Search for the cell housing the specified text and yield its (x, y) center coordinate. 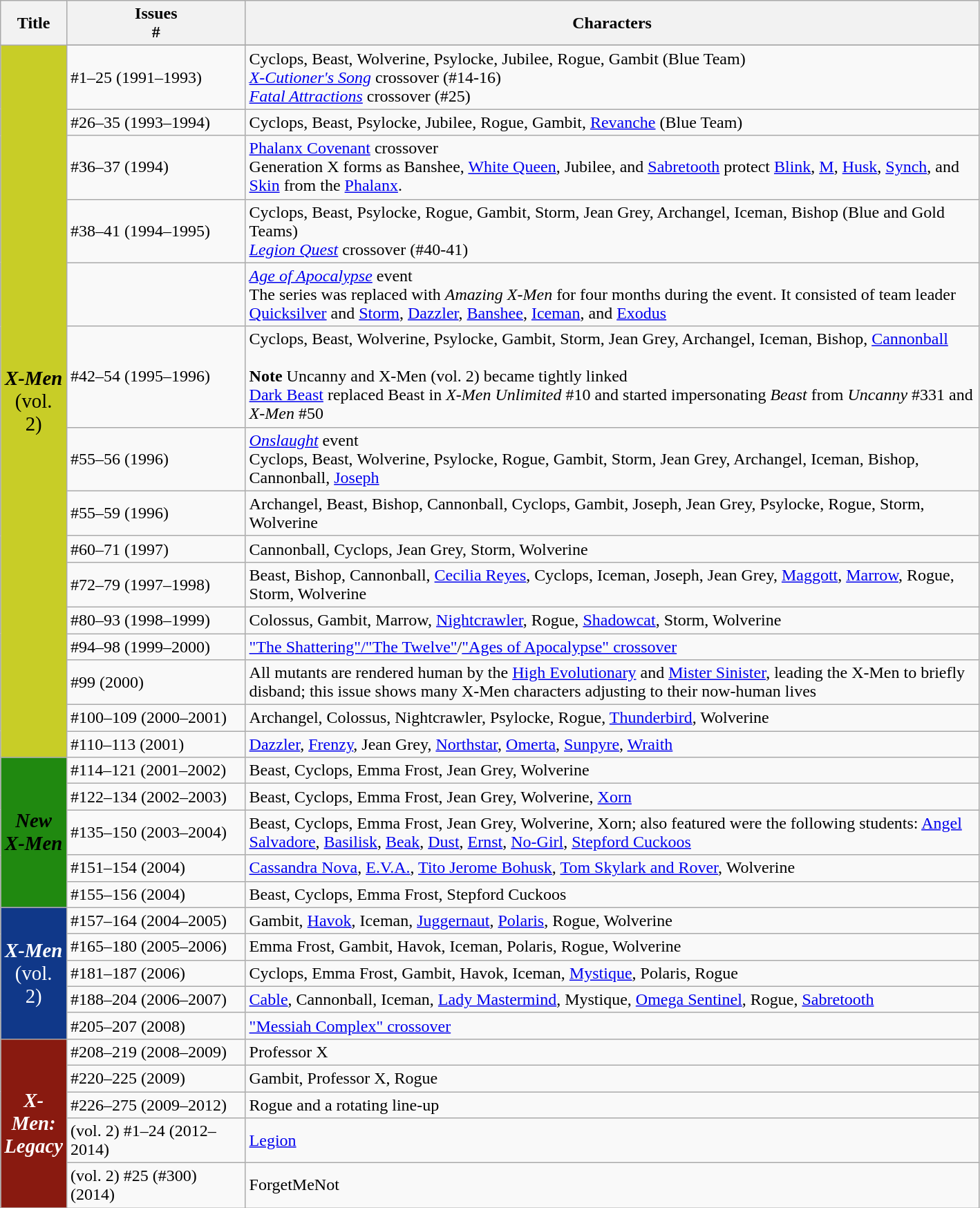
#26–35 (1993–1994) (156, 122)
Beast, Cyclops, Emma Frost, Jean Grey, Wolverine (612, 771)
Emma Frost, Gambit, Havok, Iceman, Polaris, Rogue, Wolverine (612, 947)
#226–275 (2009–2012) (156, 1105)
Beast, Cyclops, Emma Frost, Stepford Cuckoos (612, 894)
#188–204 (2006–2007) (156, 999)
#110–113 (2001) (156, 744)
Beast, Cyclops, Emma Frost, Jean Grey, Wolverine, Xorn (612, 797)
Legion (612, 1140)
ForgetMeNot (612, 1186)
Gambit, Professor X, Rogue (612, 1078)
#205–207 (2008) (156, 1026)
Onslaught eventCyclops, Beast, Wolverine, Psylocke, Rogue, Gambit, Storm, Jean Grey, Archangel, Iceman, Bishop, Cannonball, Joseph (612, 459)
Cable, Cannonball, Iceman, Lady Mastermind, Mystique, Omega Sentinel, Rogue, Sabretooth (612, 999)
#151–154 (2004) (156, 868)
Cyclops, Emma Frost, Gambit, Havok, Iceman, Mystique, Polaris, Rogue (612, 973)
#114–121 (2001–2002) (156, 771)
Cannonball, Cyclops, Jean Grey, Storm, Wolverine (612, 549)
Issues # (156, 23)
#155–156 (2004) (156, 894)
Dazzler, Frenzy, Jean Grey, Northstar, Omerta, Sunpyre, Wraith (612, 744)
#55–56 (1996) (156, 459)
#181–187 (2006) (156, 973)
Rogue and a rotating line-up (612, 1105)
"The Shattering"/"The Twelve"/"Ages of Apocalypse" crossover (612, 646)
"Messiah Complex" crossover (612, 1026)
#1–25 (1991–1993) (156, 77)
New X-Men (34, 832)
Cassandra Nova, E.V.A., Tito Jerome Bohusk, Tom Skylark and Rover, Wolverine (612, 868)
#36–37 (1994) (156, 167)
#42–54 (1995–1996) (156, 377)
Title (34, 23)
(vol. 2) #25 (#300) (2014) (156, 1186)
Archangel, Beast, Bishop, Cannonball, Cyclops, Gambit, Joseph, Jean Grey, Psylocke, Rogue, Storm, Wolverine (612, 513)
#99 (2000) (156, 683)
#60–71 (1997) (156, 549)
Cyclops, Beast, Wolverine, Psylocke, Jubilee, Rogue, Gambit (Blue Team)X-Cutioner's Song crossover (#14-16) Fatal Attractions crossover (#25) (612, 77)
X-Men: Legacy (34, 1123)
#72–79 (1997–1998) (156, 585)
Beast, Bishop, Cannonball, Cecilia Reyes, Cyclops, Iceman, Joseph, Jean Grey, Maggott, Marrow, Rogue, Storm, Wolverine (612, 585)
#122–134 (2002–2003) (156, 797)
#94–98 (1999–2000) (156, 646)
(vol. 2) #1–24 (2012–2014) (156, 1140)
#80–93 (1998–1999) (156, 620)
Cyclops, Beast, Psylocke, Jubilee, Rogue, Gambit, Revanche (Blue Team) (612, 122)
#135–150 (2003–2004) (156, 832)
#208–219 (2008–2009) (156, 1052)
Professor X (612, 1052)
#38–41 (1994–1995) (156, 231)
#55–59 (1996) (156, 513)
Colossus, Gambit, Marrow, Nightcrawler, Rogue, Shadowcat, Storm, Wolverine (612, 620)
#157–164 (2004–2005) (156, 921)
Characters (612, 23)
#100–109 (2000–2001) (156, 718)
Cyclops, Beast, Psylocke, Rogue, Gambit, Storm, Jean Grey, Archangel, Iceman, Bishop (Blue and Gold Teams)Legion Quest crossover (#40-41) (612, 231)
Archangel, Colossus, Nightcrawler, Psylocke, Rogue, Thunderbird, Wolverine (612, 718)
#220–225 (2009) (156, 1078)
Gambit, Havok, Iceman, Juggernaut, Polaris, Rogue, Wolverine (612, 921)
#165–180 (2005–2006) (156, 947)
